For the text-containing cell, return its midpoint in [X, Y] coordinate format. 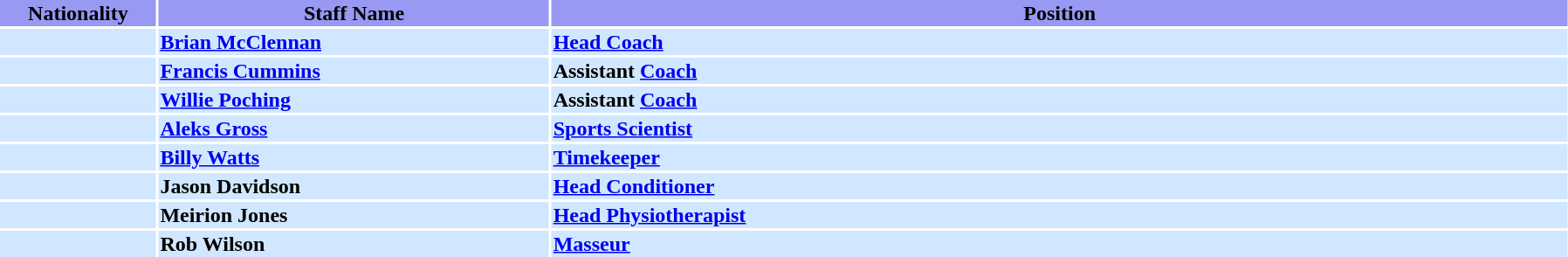
Jason Davidson [354, 186]
Sports Scientist [1060, 128]
Meirion Jones [354, 215]
Position [1060, 13]
Francis Cummins [354, 71]
Willie Poching [354, 100]
Timekeeper [1060, 157]
Billy Watts [354, 157]
Aleks Gross [354, 128]
Masseur [1060, 244]
Rob Wilson [354, 244]
Head Coach [1060, 42]
Staff Name [354, 13]
Brian McClennan [354, 42]
Nationality [79, 13]
Head Physiotherapist [1060, 215]
Head Conditioner [1060, 186]
